Locate the cell with the specified text and output its (X, Y) center coordinate. 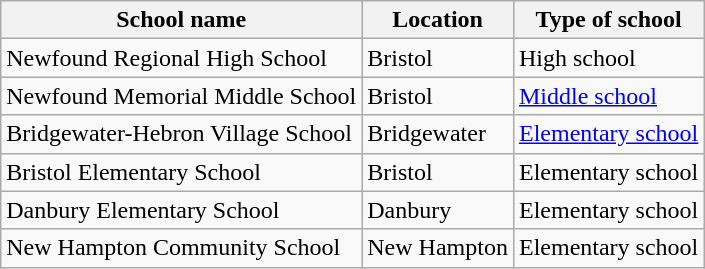
Middle school (608, 96)
Bridgewater (438, 134)
Bristol Elementary School (182, 172)
Location (438, 20)
School name (182, 20)
New Hampton Community School (182, 248)
Newfound Regional High School (182, 58)
Danbury (438, 210)
Type of school (608, 20)
High school (608, 58)
Danbury Elementary School (182, 210)
Newfound Memorial Middle School (182, 96)
New Hampton (438, 248)
Bridgewater-Hebron Village School (182, 134)
